Identify which cell holds the provided text, then report its [X, Y] central coordinate. 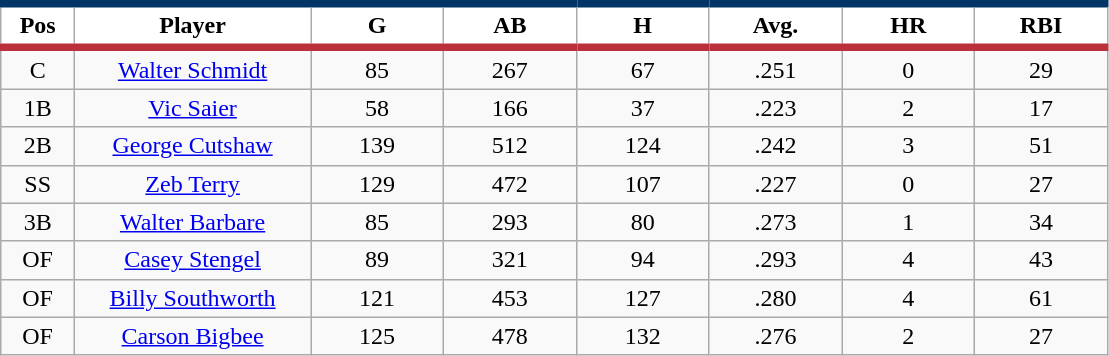
321 [510, 260]
166 [510, 108]
67 [642, 68]
512 [510, 146]
.242 [776, 146]
.227 [776, 184]
139 [378, 146]
Billy Southworth [193, 298]
H [642, 26]
.223 [776, 108]
129 [378, 184]
SS [38, 184]
.276 [776, 336]
Avg. [776, 26]
.280 [776, 298]
2B [38, 146]
478 [510, 336]
Pos [38, 26]
453 [510, 298]
Vic Saier [193, 108]
472 [510, 184]
3 [908, 146]
1 [908, 222]
.273 [776, 222]
Casey Stengel [193, 260]
43 [1042, 260]
37 [642, 108]
3B [38, 222]
51 [1042, 146]
121 [378, 298]
125 [378, 336]
80 [642, 222]
AB [510, 26]
.293 [776, 260]
HR [908, 26]
.251 [776, 68]
17 [1042, 108]
George Cutshaw [193, 146]
Zeb Terry [193, 184]
89 [378, 260]
267 [510, 68]
132 [642, 336]
94 [642, 260]
34 [1042, 222]
Walter Schmidt [193, 68]
RBI [1042, 26]
124 [642, 146]
C [38, 68]
107 [642, 184]
29 [1042, 68]
61 [1042, 298]
G [378, 26]
293 [510, 222]
Walter Barbare [193, 222]
127 [642, 298]
58 [378, 108]
Carson Bigbee [193, 336]
Player [193, 26]
1B [38, 108]
